Find where the given text appears and provide that cell's center as (x, y) coordinate. 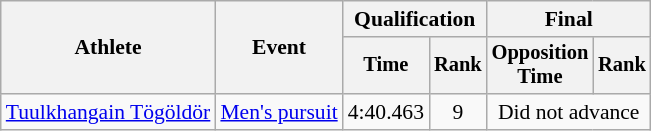
4:40.463 (386, 112)
Did not advance (569, 112)
Men's pursuit (278, 112)
9 (458, 112)
Time (386, 66)
OppositionTime (540, 66)
Athlete (108, 48)
Tuulkhangain Tögöldör (108, 112)
Qualification (415, 19)
Final (569, 19)
Event (278, 48)
